Return (x, y) of the center of cell containing provided text 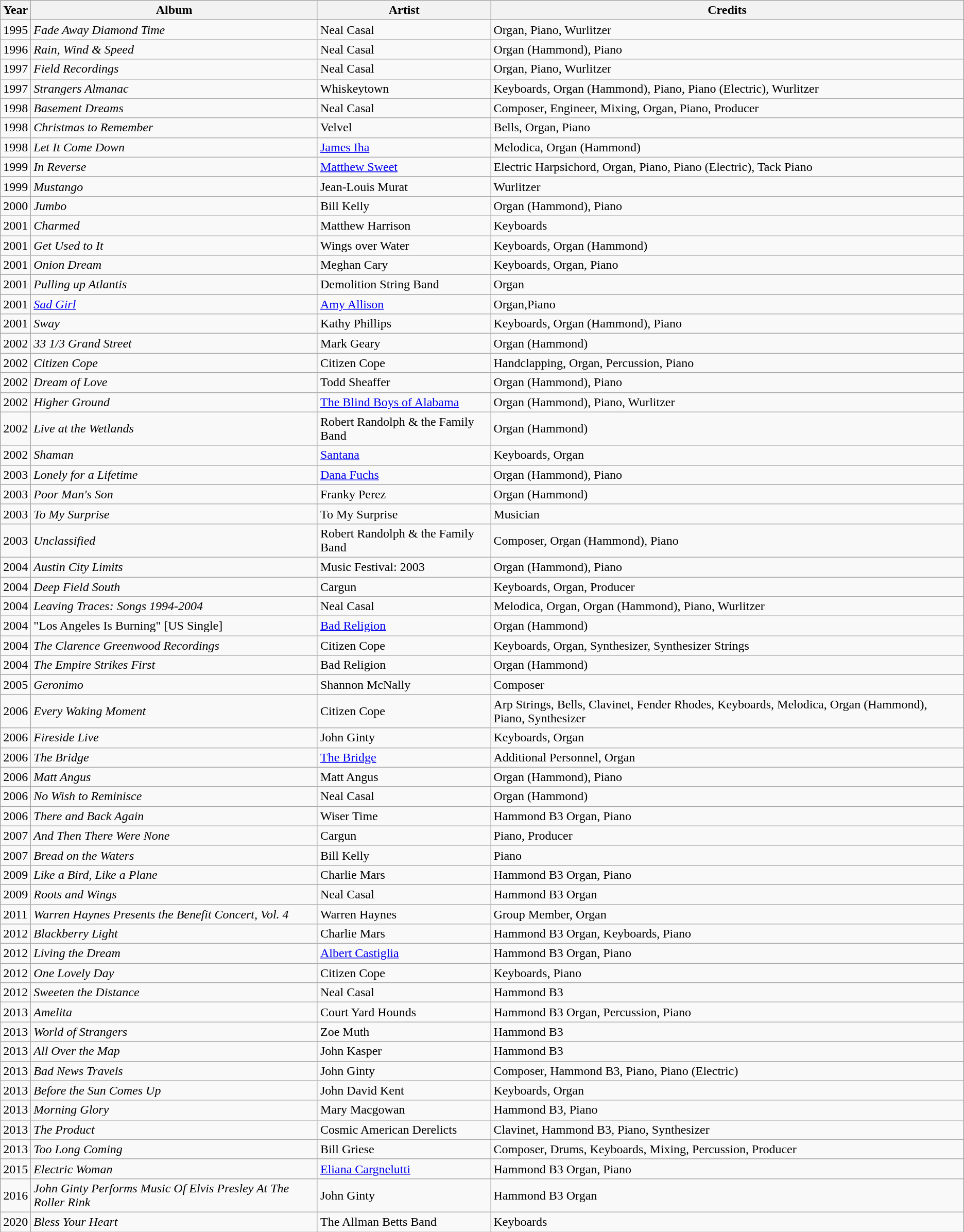
Handclapping, Organ, Percussion, Piano (727, 363)
Matthew Sweet (404, 167)
Strangers Almanac (174, 89)
Eliana Cargnelutti (404, 1169)
The Product (174, 1130)
Organ,Piano (727, 304)
Organ (727, 285)
Before the Sun Comes Up (174, 1090)
Bless Your Heart (174, 1222)
Keyboards, Organ (Hammond) (727, 246)
Geronimo (174, 685)
2020 (15, 1222)
Todd Sheaffer (404, 383)
The Empire Strikes First (174, 665)
Bread on the Waters (174, 855)
Court Yard Hounds (404, 1012)
Let It Come Down (174, 147)
2011 (15, 914)
Morning Glory (174, 1110)
Basement Dreams (174, 108)
Arp Strings, Bells, Clavinet, Fender Rhodes, Keyboards, Melodica, Organ (Hammond), Piano, Synthesizer (727, 712)
Fade Away Diamond Time (174, 30)
Fireside Live (174, 738)
Albert Castiglia (404, 953)
Charmed (174, 225)
Jumbo (174, 206)
All Over the Map (174, 1051)
Composer, Hammond B3, Piano, Piano (Electric) (727, 1071)
Rain, Wind & Speed (174, 49)
1996 (15, 49)
No Wish to Reminisce (174, 796)
Piano (727, 855)
World of Strangers (174, 1032)
Every Waking Moment (174, 712)
Jean-Louis Murat (404, 186)
Bells, Organ, Piano (727, 128)
In Reverse (174, 167)
2016 (15, 1195)
Living the Dream (174, 953)
Music Festival: 2003 (404, 567)
"Los Angeles Is Burning" [US Single] (174, 626)
Kathy Phillips (404, 324)
Composer, Organ (Hammond), Piano (727, 541)
Roots and Wings (174, 894)
Melodica, Organ (Hammond) (727, 147)
Mustango (174, 186)
2005 (15, 685)
Electric Harpsichord, Organ, Piano, Piano (Electric), Tack Piano (727, 167)
Pulling up Atlantis (174, 285)
Get Used to It (174, 246)
John Ginty Performs Music Of Elvis Presley At The Roller Rink (174, 1195)
Franky Perez (404, 494)
Deep Field South (174, 586)
Santana (404, 455)
Keyboards, Organ (Hammond), Piano, Piano (Electric), Wurlitzer (727, 89)
Like a Bird, Like a Plane (174, 875)
Sway (174, 324)
Sad Girl (174, 304)
Hammond B3, Piano (727, 1110)
Field Recordings (174, 69)
Matthew Harrison (404, 225)
Dana Fuchs (404, 475)
John Kasper (404, 1051)
John David Kent (404, 1090)
Keyboards, Organ (Hammond), Piano (727, 324)
There and Back Again (174, 816)
Wurlitzer (727, 186)
The Allman Betts Band (404, 1222)
33 1/3 Grand Street (174, 343)
Artist (404, 10)
Meghan Cary (404, 265)
Album (174, 10)
Poor Man's Son (174, 494)
Wiser Time (404, 816)
Warren Haynes (404, 914)
Keyboards, Piano (727, 973)
Keyboards, Organ, Piano (727, 265)
Musician (727, 514)
Organ (Hammond), Piano, Wurlitzer (727, 402)
Wings over Water (404, 246)
Amelita (174, 1012)
1995 (15, 30)
Group Member, Organ (727, 914)
Amy Allison (404, 304)
Composer (727, 685)
Melodica, Organ, Organ (Hammond), Piano, Wurlitzer (727, 606)
Electric Woman (174, 1169)
Mark Geary (404, 343)
Keyboards, Organ, Producer (727, 586)
Too Long Coming (174, 1149)
Leaving Traces: Songs 1994-2004 (174, 606)
Shannon McNally (404, 685)
Piano, Producer (727, 836)
And Then There Were None (174, 836)
Bad News Travels (174, 1071)
The Clarence Greenwood Recordings (174, 646)
Shaman (174, 455)
Christmas to Remember (174, 128)
James Iha (404, 147)
Dream of Love (174, 383)
2000 (15, 206)
Credits (727, 10)
Lonely for a Lifetime (174, 475)
Onion Dream (174, 265)
Composer, Drums, Keyboards, Mixing, Percussion, Producer (727, 1149)
Composer, Engineer, Mixing, Organ, Piano, Producer (727, 108)
Austin City Limits (174, 567)
Bill Griese (404, 1149)
Hammond B3 Organ, Keyboards, Piano (727, 934)
Year (15, 10)
Sweeten the Distance (174, 993)
Demolition String Band (404, 285)
Velvel (404, 128)
Whiskeytown (404, 89)
Higher Ground (174, 402)
Hammond B3 Organ, Percussion, Piano (727, 1012)
The Blind Boys of Alabama (404, 402)
Additional Personnel, Organ (727, 757)
Cosmic American Derelicts (404, 1130)
Live at the Wetlands (174, 428)
Blackberry Light (174, 934)
Warren Haynes Presents the Benefit Concert, Vol. 4 (174, 914)
One Lovely Day (174, 973)
Mary Macgowan (404, 1110)
Clavinet, Hammond B3, Piano, Synthesizer (727, 1130)
Zoe Muth (404, 1032)
Keyboards, Organ, Synthesizer, Synthesizer Strings (727, 646)
Unclassified (174, 541)
2015 (15, 1169)
